Output the [x, y] coordinate of the center of the cell containing the given text.  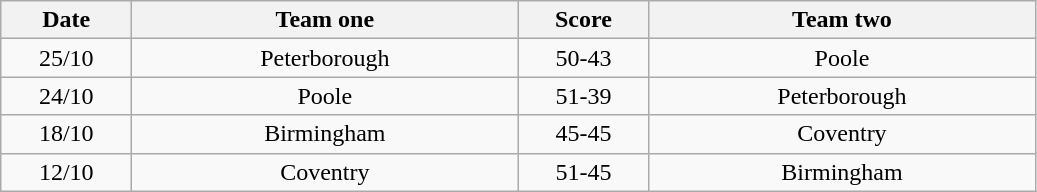
Date [66, 20]
51-39 [584, 96]
Team two [842, 20]
Team one [325, 20]
24/10 [66, 96]
12/10 [66, 172]
50-43 [584, 58]
Score [584, 20]
45-45 [584, 134]
25/10 [66, 58]
18/10 [66, 134]
51-45 [584, 172]
